Determine the (X, Y) coordinate at the center of the cell enclosing the given text.  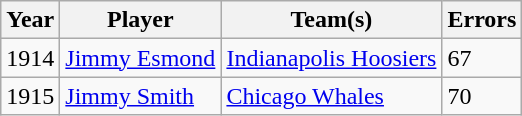
Player (140, 20)
Errors (482, 20)
67 (482, 58)
1914 (30, 58)
70 (482, 96)
Year (30, 20)
Chicago Whales (332, 96)
Jimmy Esmond (140, 58)
1915 (30, 96)
Jimmy Smith (140, 96)
Team(s) (332, 20)
Indianapolis Hoosiers (332, 58)
